Extract the [x, y] coordinate from the center of the cell holding the provided text.  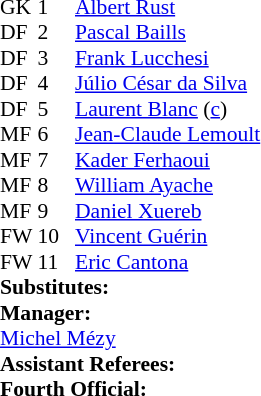
Frank Lucchesi [168, 58]
Substitutes: [130, 287]
Manager: [130, 313]
4 [57, 83]
10 [57, 237]
William Ayache [168, 185]
Laurent Blanc (c) [168, 109]
9 [57, 211]
Kader Ferhaoui [168, 160]
5 [57, 109]
2 [57, 33]
8 [57, 185]
Júlio César da Silva [168, 83]
3 [57, 58]
7 [57, 160]
Vincent Guérin [168, 237]
Pascal Baills [168, 33]
Eric Cantona [168, 262]
11 [57, 262]
6 [57, 135]
Jean-Claude Lemoult [168, 135]
Daniel Xuereb [168, 211]
